Pinpoint the cell where the given text exists, returning its [x, y] midpoint coordinate. 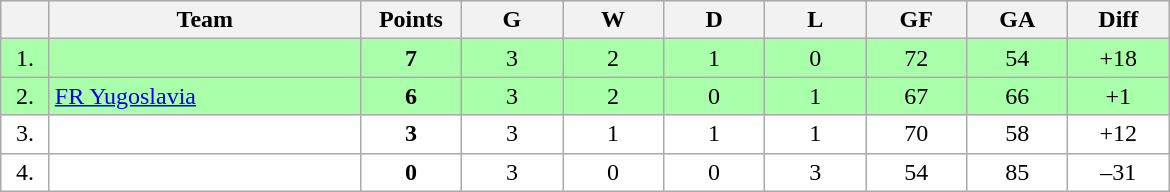
4. [26, 172]
67 [916, 96]
FR Yugoslavia [204, 96]
70 [916, 134]
7 [410, 58]
6 [410, 96]
+1 [1118, 96]
Team [204, 20]
66 [1018, 96]
Diff [1118, 20]
GA [1018, 20]
+18 [1118, 58]
1. [26, 58]
–31 [1118, 172]
72 [916, 58]
D [714, 20]
3. [26, 134]
85 [1018, 172]
+12 [1118, 134]
58 [1018, 134]
GF [916, 20]
W [612, 20]
2. [26, 96]
G [512, 20]
L [816, 20]
Points [410, 20]
